Pinpoint the cell where the given text exists, returning its (x, y) midpoint coordinate. 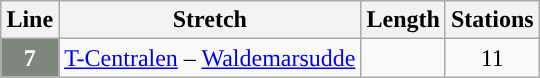
Line (30, 20)
Stretch (210, 20)
Length (403, 20)
11 (492, 58)
T-Centralen – Waldemarsudde (210, 58)
7 (30, 58)
Stations (492, 20)
